For the text-containing cell, return its midpoint in (X, Y) coordinate format. 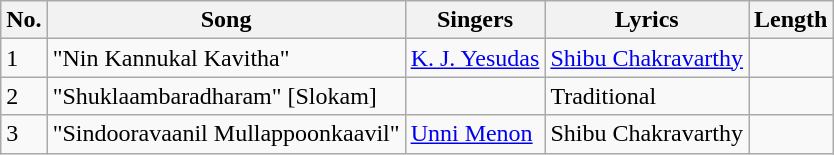
K. J. Yesudas (475, 58)
1 (24, 58)
"Shuklaambaradharam" [Slokam] (226, 96)
Unni Menon (475, 134)
Traditional (647, 96)
Length (791, 20)
Lyrics (647, 20)
3 (24, 134)
Singers (475, 20)
2 (24, 96)
"Nin Kannukal Kavitha" (226, 58)
"Sindooravaanil Mullappoonkaavil" (226, 134)
Song (226, 20)
No. (24, 20)
